Capture the cell that displays the provided text and extract its [x, y] central coordinate. 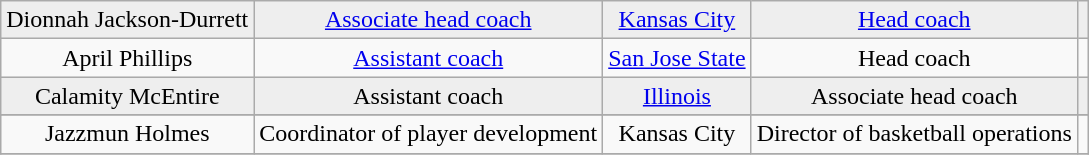
Coordinator of player development [428, 134]
Calamity McEntire [128, 96]
Director of basketball operations [914, 134]
Dionnah Jackson-Durrett [128, 20]
San Jose State [677, 58]
Jazzmun Holmes [128, 134]
Illinois [677, 96]
April Phillips [128, 58]
